Identify which cell holds the provided text, then report its [x, y] central coordinate. 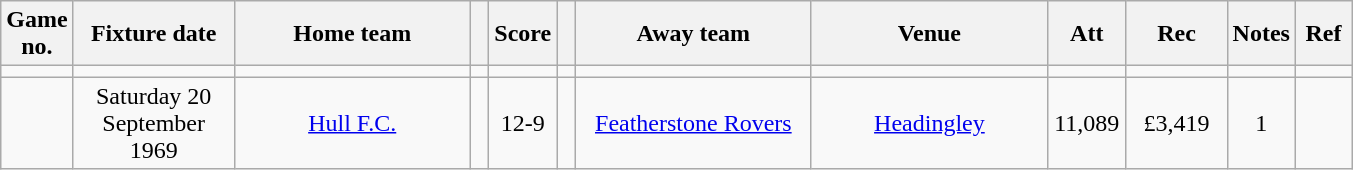
Ref [1323, 34]
Score [523, 34]
Notes [1261, 34]
£3,419 [1176, 123]
Venue [929, 34]
Away team [693, 34]
1 [1261, 123]
Hull F.C. [352, 123]
Att [1086, 34]
Game no. [37, 34]
Featherstone Rovers [693, 123]
11,089 [1086, 123]
12-9 [523, 123]
Saturday 20 September 1969 [154, 123]
Fixture date [154, 34]
Rec [1176, 34]
Home team [352, 34]
Headingley [929, 123]
